From the cell containing the given text, extract its center point as (x, y) coordinate. 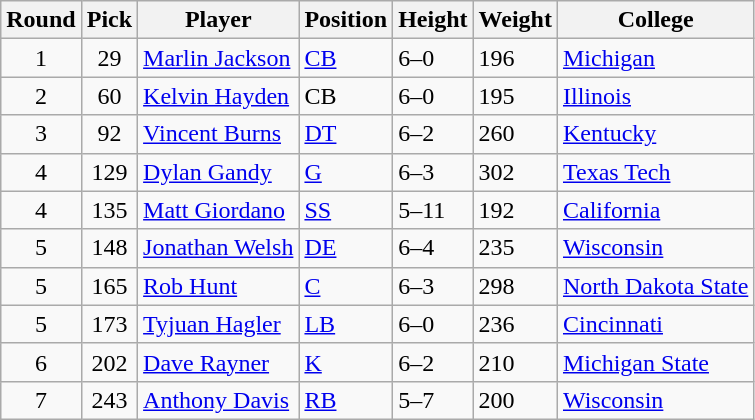
Kentucky (655, 134)
3 (41, 134)
Anthony Davis (218, 400)
210 (515, 362)
235 (515, 248)
196 (515, 58)
Dylan Gandy (218, 172)
Pick (109, 20)
195 (515, 96)
Matt Giordano (218, 210)
RB (346, 400)
60 (109, 96)
Weight (515, 20)
165 (109, 286)
LB (346, 324)
173 (109, 324)
Player (218, 20)
1 (41, 58)
Height (433, 20)
260 (515, 134)
148 (109, 248)
SS (346, 210)
7 (41, 400)
6–4 (433, 248)
236 (515, 324)
C (346, 286)
129 (109, 172)
202 (109, 362)
5–7 (433, 400)
Kelvin Hayden (218, 96)
DT (346, 134)
Michigan (655, 58)
DE (346, 248)
Vincent Burns (218, 134)
2 (41, 96)
K (346, 362)
Michigan State (655, 362)
North Dakota State (655, 286)
College (655, 20)
Tyjuan Hagler (218, 324)
Illinois (655, 96)
Jonathan Welsh (218, 248)
302 (515, 172)
Cincinnati (655, 324)
29 (109, 58)
298 (515, 286)
200 (515, 400)
Position (346, 20)
5–11 (433, 210)
Round (41, 20)
92 (109, 134)
Texas Tech (655, 172)
Marlin Jackson (218, 58)
California (655, 210)
135 (109, 210)
243 (109, 400)
G (346, 172)
6 (41, 362)
Rob Hunt (218, 286)
192 (515, 210)
Dave Rayner (218, 362)
